For the text-containing cell, return its midpoint in (X, Y) coordinate format. 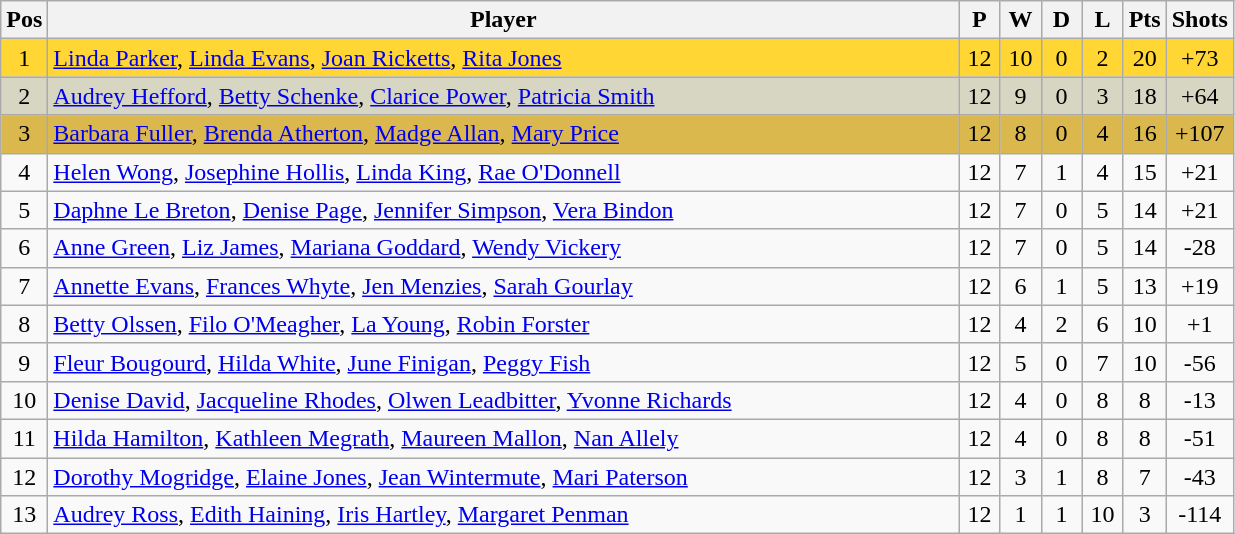
18 (1144, 96)
Denise David, Jacqueline Rhodes, Olwen Leadbitter, Yvonne Richards (504, 400)
Fleur Bougourd, Hilda White, June Finigan, Peggy Fish (504, 362)
+73 (1200, 58)
Annette Evans, Frances Whyte, Jen Menzies, Sarah Gourlay (504, 286)
-56 (1200, 362)
-13 (1200, 400)
-51 (1200, 438)
+19 (1200, 286)
-114 (1200, 515)
11 (24, 438)
Pts (1144, 20)
Daphne Le Breton, Denise Page, Jennifer Simpson, Vera Bindon (504, 210)
Linda Parker, Linda Evans, Joan Ricketts, Rita Jones (504, 58)
+107 (1200, 134)
Audrey Hefford, Betty Schenke, Clarice Power, Patricia Smith (504, 96)
Player (504, 20)
+1 (1200, 324)
Helen Wong, Josephine Hollis, Linda King, Rae O'Donnell (504, 172)
P (980, 20)
Shots (1200, 20)
L (1102, 20)
W (1020, 20)
Hilda Hamilton, Kathleen Megrath, Maureen Mallon, Nan Allely (504, 438)
Audrey Ross, Edith Haining, Iris Hartley, Margaret Penman (504, 515)
Anne Green, Liz James, Mariana Goddard, Wendy Vickery (504, 248)
16 (1144, 134)
Pos (24, 20)
15 (1144, 172)
20 (1144, 58)
-43 (1200, 477)
D (1062, 20)
Betty Olssen, Filo O'Meagher, La Young, Robin Forster (504, 324)
Barbara Fuller, Brenda Atherton, Madge Allan, Mary Price (504, 134)
Dorothy Mogridge, Elaine Jones, Jean Wintermute, Mari Paterson (504, 477)
-28 (1200, 248)
+64 (1200, 96)
